Capture the cell that displays the provided text and extract its (X, Y) central coordinate. 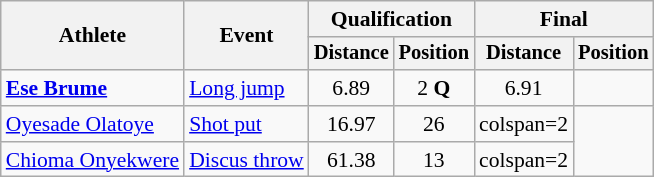
6.89 (352, 88)
Oyesade Olatoye (92, 124)
26 (434, 124)
Qualification (392, 19)
2 Q (434, 88)
6.91 (524, 88)
16.97 (352, 124)
Event (246, 36)
Long jump (246, 88)
Athlete (92, 36)
colspan=2 (524, 124)
Shot put (246, 124)
Final (564, 19)
Ese Brume (92, 88)
